Scan for the cell matching the given text and deliver its [X, Y] coordinate at center. 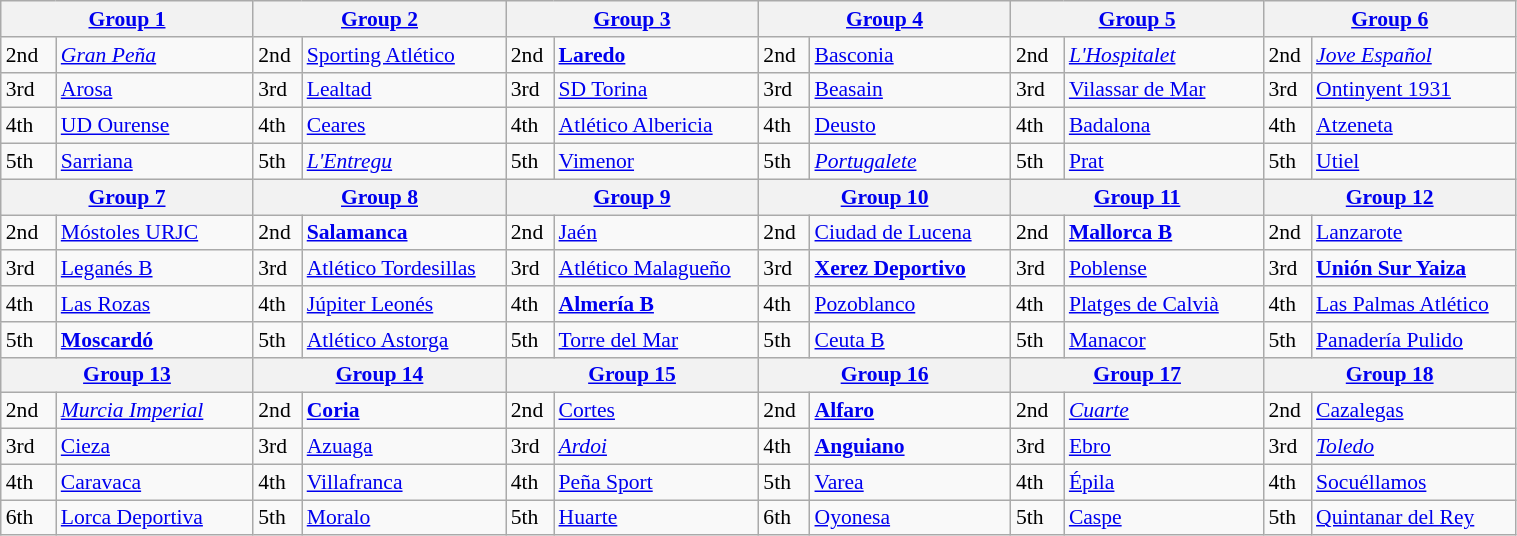
L'Entregu [404, 162]
Ebro [1164, 447]
Cieza [155, 447]
Portugalete [910, 162]
Coria [404, 411]
Group 6 [1390, 19]
Azuaga [404, 447]
Group 4 [884, 19]
Utiel [1414, 162]
Épila [1164, 482]
Unión Sur Yaiza [1414, 269]
Basconia [910, 55]
Group 17 [1138, 375]
Alfaro [910, 411]
Platges de Calvià [1164, 304]
Mallorca B [1164, 233]
Ontinyent 1931 [1414, 90]
Panadería Pulido [1414, 340]
Group 3 [632, 19]
Almería B [656, 304]
Moralo [404, 518]
Group 14 [379, 375]
Sporting Atlético [404, 55]
Huarte [656, 518]
Caspe [1164, 518]
Pozoblanco [910, 304]
Socuéllamos [1414, 482]
Atlético Astorga [404, 340]
Group 12 [1390, 197]
Vilassar de Mar [1164, 90]
Lealtad [404, 90]
Group 7 [128, 197]
Las Rozas [155, 304]
Group 8 [379, 197]
Jove Español [1414, 55]
Ciudad de Lucena [910, 233]
Ceuta B [910, 340]
SD Torina [656, 90]
Lanzarote [1414, 233]
Quintanar del Rey [1414, 518]
Salamanca [404, 233]
Xerez Deportivo [910, 269]
Móstoles URJC [155, 233]
Group 13 [128, 375]
UD Ourense [155, 126]
Vimenor [656, 162]
Group 15 [632, 375]
Group 2 [379, 19]
Júpiter Leonés [404, 304]
Deusto [910, 126]
Laredo [656, 55]
Poblense [1164, 269]
Atlético Albericia [656, 126]
Beasain [910, 90]
Atlético Malagueño [656, 269]
Lorca Deportiva [155, 518]
Oyonesa [910, 518]
Group 1 [128, 19]
Jaén [656, 233]
Peña Sport [656, 482]
Prat [1164, 162]
Group 9 [632, 197]
Gran Peña [155, 55]
Cortes [656, 411]
Sarriana [155, 162]
Manacor [1164, 340]
Varea [910, 482]
Atlético Tordesillas [404, 269]
Villafranca [404, 482]
Las Palmas Atlético [1414, 304]
Group 10 [884, 197]
L'Hospitalet [1164, 55]
Group 16 [884, 375]
Moscardó [155, 340]
Leganés B [155, 269]
Arosa [155, 90]
Anguiano [910, 447]
Group 18 [1390, 375]
Group 11 [1138, 197]
Ardoi [656, 447]
Ceares [404, 126]
Atzeneta [1414, 126]
Cuarte [1164, 411]
Torre del Mar [656, 340]
Badalona [1164, 126]
Cazalegas [1414, 411]
Group 5 [1138, 19]
Murcia Imperial [155, 411]
Caravaca [155, 482]
Toledo [1414, 447]
